Capture the cell that displays the provided text and extract its [x, y] central coordinate. 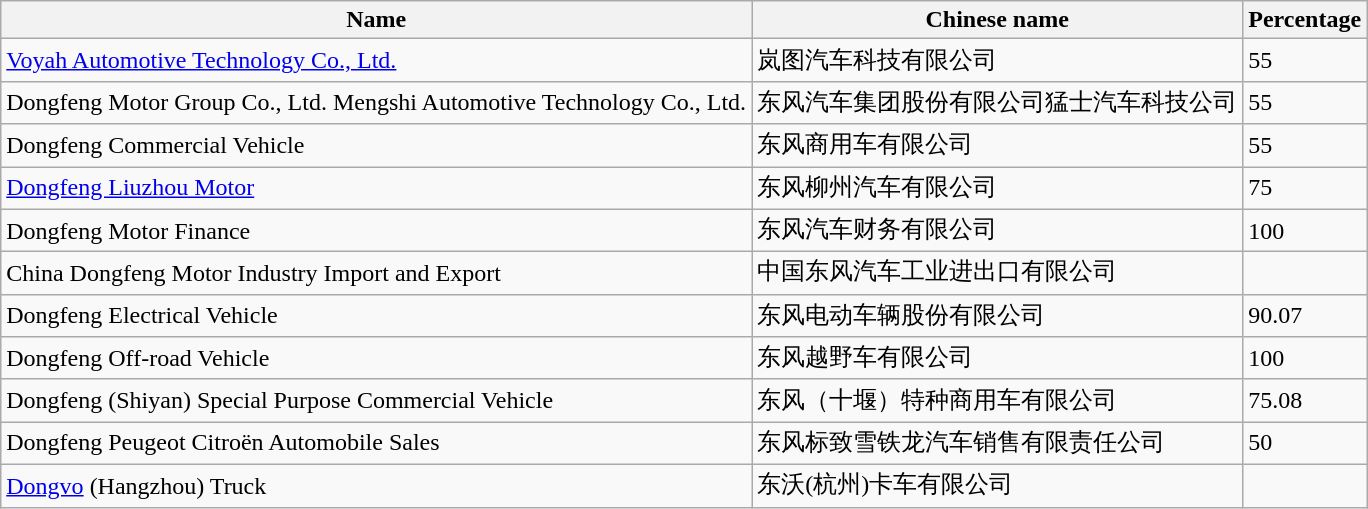
Dongfeng Liuzhou Motor [376, 188]
75.08 [1305, 400]
东风（十堰）特种商用车有限公司 [998, 400]
Name [376, 20]
90.07 [1305, 316]
50 [1305, 444]
东风柳州汽车有限公司 [998, 188]
Dongfeng Commercial Vehicle [376, 146]
75 [1305, 188]
Dongfeng Peugeot Citroën Automobile Sales [376, 444]
东风汽车财务有限公司 [998, 230]
东风电动车辆股份有限公司 [998, 316]
东风越野车有限公司 [998, 358]
岚图汽车科技有限公司 [998, 60]
东风商用车有限公司 [998, 146]
东沃(杭州)卡车有限公司 [998, 486]
Dongfeng Off-road Vehicle [376, 358]
Voyah Automotive Technology Co., Ltd. [376, 60]
Dongfeng (Shiyan) Special Purpose Commercial Vehicle [376, 400]
Dongvo (Hangzhou) Truck [376, 486]
Chinese name [998, 20]
中国东风汽车工业进出口有限公司 [998, 274]
Dongfeng Electrical Vehicle [376, 316]
东风标致雪铁龙汽车销售有限责任公司 [998, 444]
China Dongfeng Motor Industry Import and Export [376, 274]
Percentage [1305, 20]
Dongfeng Motor Group Co., Ltd. Mengshi Automotive Technology Co., Ltd. [376, 102]
Dongfeng Motor Finance [376, 230]
东风汽车集团股份有限公司猛士汽车科技公司 [998, 102]
